Scan for the cell matching the given text and deliver its (X, Y) coordinate at center. 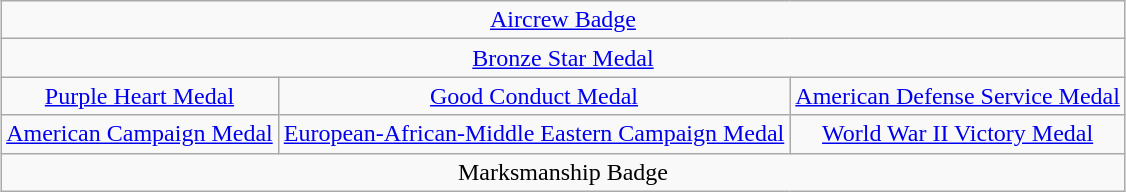
Bronze Star Medal (564, 58)
Good Conduct Medal (534, 96)
American Campaign Medal (140, 134)
Marksmanship Badge (564, 172)
Purple Heart Medal (140, 96)
Aircrew Badge (564, 20)
American Defense Service Medal (958, 96)
European-African-Middle Eastern Campaign Medal (534, 134)
World War II Victory Medal (958, 134)
